Extract the [x, y] coordinate from the center of the cell holding the provided text.  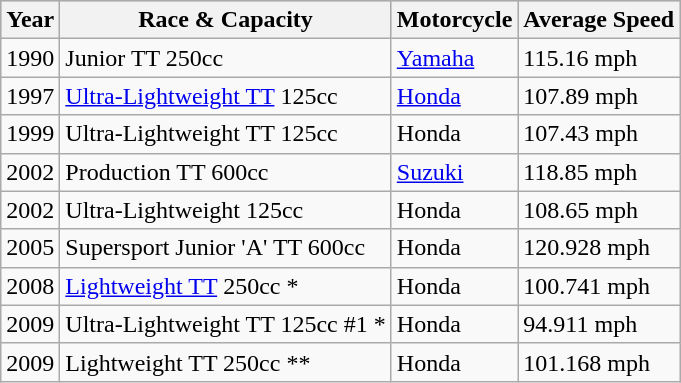
2005 [30, 248]
107.43 mph [599, 134]
Suzuki [454, 172]
94.911 mph [599, 324]
Motorcycle [454, 20]
Lightweight TT 250cc * [226, 286]
107.89 mph [599, 96]
118.85 mph [599, 172]
Race & Capacity [226, 20]
Average Speed [599, 20]
Year [30, 20]
1999 [30, 134]
120.928 mph [599, 248]
108.65 mph [599, 210]
101.168 mph [599, 362]
1997 [30, 96]
Production TT 600cc [226, 172]
100.741 mph [599, 286]
Yamaha [454, 58]
115.16 mph [599, 58]
1990 [30, 58]
2008 [30, 286]
Junior TT 250cc [226, 58]
Lightweight TT 250cc ** [226, 362]
Supersport Junior 'A' TT 600cc [226, 248]
Ultra-Lightweight 125cc [226, 210]
Ultra-Lightweight TT 125cc #1 * [226, 324]
